Search for the cell housing the specified text and yield its [X, Y] center coordinate. 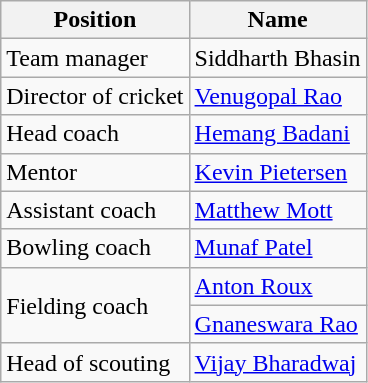
Siddharth Bhasin [278, 58]
Director of cricket [95, 96]
Name [278, 20]
Hemang Badani [278, 134]
Mentor [95, 172]
Anton Roux [278, 286]
Assistant coach [95, 210]
Head coach [95, 134]
Matthew Mott [278, 210]
Gnaneswara Rao [278, 324]
Munaf Patel [278, 248]
Head of scouting [95, 362]
Team manager [95, 58]
Venugopal Rao [278, 96]
Vijay Bharadwaj [278, 362]
Kevin Pietersen [278, 172]
Position [95, 20]
Bowling coach [95, 248]
Fielding coach [95, 305]
